Provide the (x, y) coordinate of the cell's center where the given text is located.  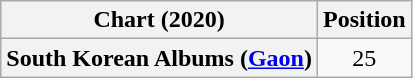
South Korean Albums (Gaon) (160, 58)
25 (364, 58)
Chart (2020) (160, 20)
Position (364, 20)
